Pinpoint the cell where the given text exists, returning its (X, Y) midpoint coordinate. 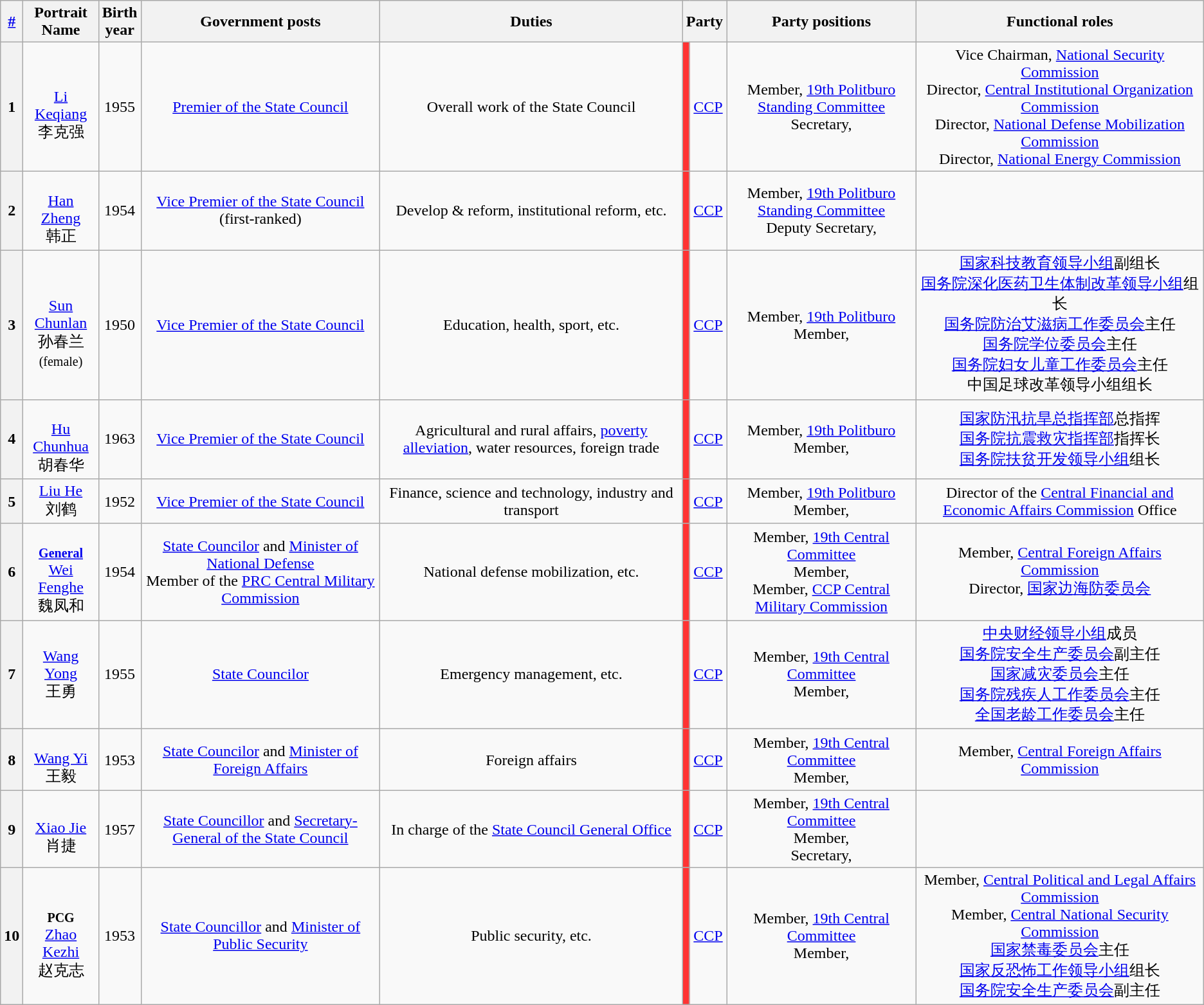
9 (12, 829)
Emergency management, etc. (531, 675)
7 (12, 675)
1963 (120, 439)
Liu He刘鹤 (60, 502)
Wang Yi王毅 (60, 760)
2 (12, 211)
State Councillor and Secretary-General of the State Council (260, 829)
Member, Central Foreign Affairs Commission (1060, 760)
3 (12, 325)
Party (704, 22)
Party positions (822, 22)
Li Keqiang李克强 (60, 107)
Overall work of the State Council (531, 107)
Finance, science and technology, industry and transport (531, 502)
PortraitName (60, 22)
Director of the Central Financial and Economic Affairs Commission Office (1060, 502)
Public security, etc. (531, 936)
1950 (120, 325)
State Councilor (260, 675)
Han Zheng韩正 (60, 211)
Sun Chunlan孙春兰(female) (60, 325)
5 (12, 502)
Functional roles (1060, 22)
Premier of the State Council (260, 107)
Foreign affairs (531, 760)
1957 (120, 829)
# (12, 22)
Member, 19th Politburo Standing CommitteeSecretary, (822, 107)
4 (12, 439)
PCGZhao Kezhi赵克志 (60, 936)
Member, Central Political and Legal Affairs CommissionMember, Central National Security Commission国家禁毒委员会主任国家反恐怖工作领导小组组长国务院安全生产委员会副主任 (1060, 936)
Hu Chunhua胡春华 (60, 439)
国家科技教育领导小组副组长国务院深化医药卫生体制改革领导小组组长国务院防治艾滋病工作委员会主任国务院学位委员会主任国务院妇女儿童工作委员会主任中国足球改革领导小组组长 (1060, 325)
10 (12, 936)
1952 (120, 502)
国家防汛抗旱总指挥部总指挥国务院抗震救灾指挥部指挥长国务院扶贫开发领导小组组长 (1060, 439)
1 (12, 107)
Xiao Jie肖捷 (60, 829)
Member, 19th Central CommitteeMember, Member, CCP Central Military Commission (822, 572)
Vice Premier of the State Council (first-ranked) (260, 211)
Education, health, sport, etc. (531, 325)
6 (12, 572)
GeneralWei Fenghe魏凤和 (60, 572)
Birthyear (120, 22)
In charge of the State Council General Office (531, 829)
Member, 19th Politburo Standing CommitteeDeputy Secretary, (822, 211)
State Councillor and Minister of Public Security (260, 936)
State Councilor and Minister of Foreign Affairs (260, 760)
Develop & reform, institutional reform, etc. (531, 211)
State Councilor and Minister of National DefenseMember of the PRC Central Military Commission (260, 572)
8 (12, 760)
Government posts (260, 22)
Wang Yong王勇 (60, 675)
Member, Central Foreign Affairs CommissionDirector, 国家边海防委员会 (1060, 572)
Member, 19th Central CommitteeMember, Secretary, (822, 829)
Duties (531, 22)
中央财经领导小组成员国务院安全生产委员会副主任国家减灾委员会主任国务院残疾人工作委员会主任全国老龄工作委员会主任 (1060, 675)
National defense mobilization, etc. (531, 572)
Agricultural and rural affairs, poverty alleviation, water resources, foreign trade (531, 439)
